Find where the given text appears and provide that cell's center as [X, Y] coordinate. 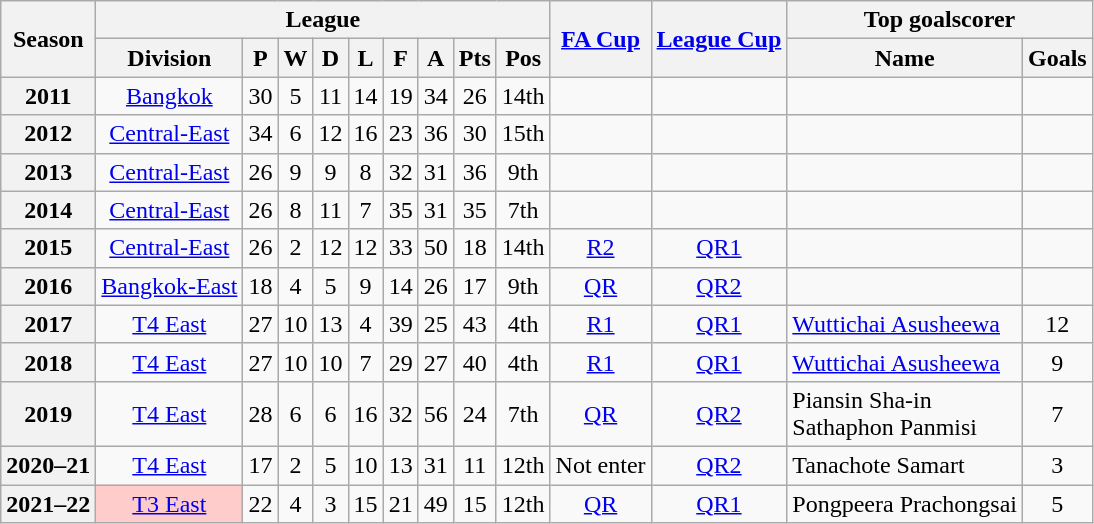
FA Cup [600, 39]
A [436, 58]
22 [260, 503]
Pos [523, 58]
50 [436, 248]
2018 [48, 362]
2013 [48, 172]
F [400, 58]
Pts [474, 58]
2011 [48, 96]
D [330, 58]
League [323, 20]
Pongpeera Prachongsai [905, 503]
24 [474, 414]
29 [400, 362]
Tanachote Samart [905, 465]
2015 [48, 248]
19 [400, 96]
2016 [48, 286]
Bangkok [170, 96]
L [366, 58]
Top goalscorer [940, 20]
33 [400, 248]
25 [436, 324]
Bangkok-East [170, 286]
2012 [48, 134]
P [260, 58]
Division [170, 58]
Piansin Sha-in Sathaphon Panmisi [905, 414]
T3 East [170, 503]
39 [400, 324]
2021–22 [48, 503]
21 [400, 503]
43 [474, 324]
40 [474, 362]
2017 [48, 324]
2019 [48, 414]
23 [400, 134]
Season [48, 39]
Goals [1057, 58]
56 [436, 414]
Name [905, 58]
R2 [600, 248]
49 [436, 503]
League Cup [719, 39]
2014 [48, 210]
15th [523, 134]
28 [260, 414]
W [296, 58]
Not enter [600, 465]
2020–21 [48, 465]
